Capture the cell that displays the provided text and extract its (x, y) central coordinate. 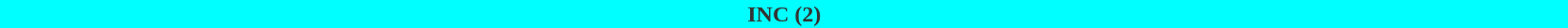
INC (2) (784, 14)
